For the text-containing cell, return its midpoint in (X, Y) coordinate format. 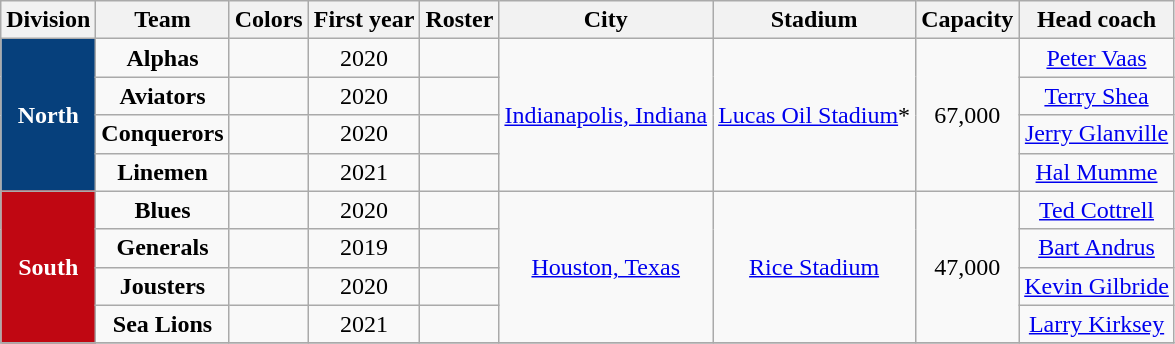
Bart Andrus (1097, 248)
Lucas Oil Stadium* (814, 115)
First year (364, 20)
South (48, 267)
City (606, 20)
Colors (268, 20)
47,000 (968, 267)
Terry Shea (1097, 96)
North (48, 115)
Stadium (814, 20)
Capacity (968, 20)
Head coach (1097, 20)
Kevin Gilbride (1097, 286)
Peter Vaas (1097, 58)
Linemen (162, 172)
Alphas (162, 58)
Larry Kirksey (1097, 324)
Roster (460, 20)
Sea Lions (162, 324)
Ted Cottrell (1097, 210)
Hal Mumme (1097, 172)
Rice Stadium (814, 267)
Indianapolis, Indiana (606, 115)
Conquerors (162, 134)
Division (48, 20)
Aviators (162, 96)
Houston, Texas (606, 267)
Jerry Glanville (1097, 134)
Blues (162, 210)
Team (162, 20)
2019 (364, 248)
Generals (162, 248)
67,000 (968, 115)
Jousters (162, 286)
